Find where the given text appears and provide that cell's center as (x, y) coordinate. 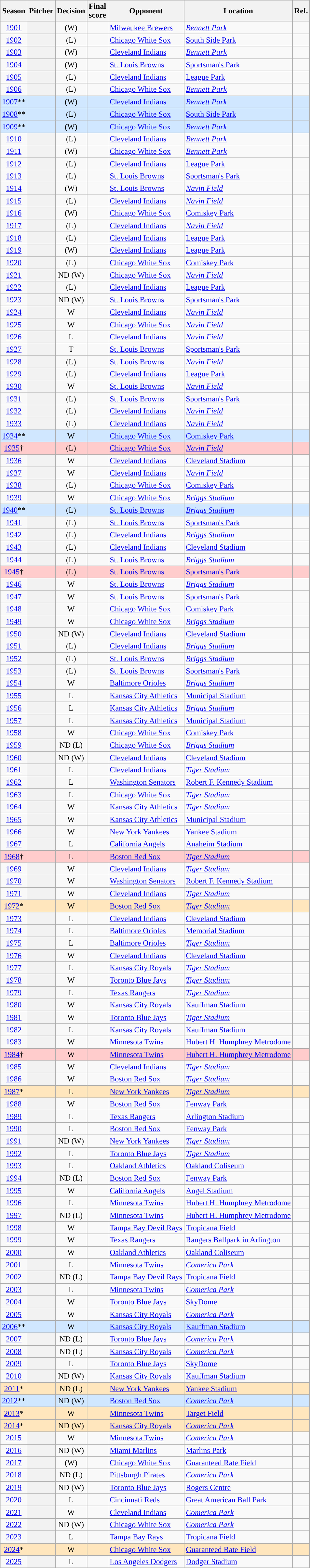
1949 (14, 621)
1996 (14, 1203)
1911 (14, 151)
1989 (14, 1116)
1997 (14, 1215)
1968† (14, 856)
2018 (14, 1475)
Opponent (146, 11)
1902 (14, 40)
1953 (14, 671)
1910 (14, 139)
1955 (14, 696)
2025 (14, 1562)
2021 (14, 1512)
1920 (14, 263)
1919 (14, 250)
Great American Ball Park (238, 1500)
1945† (14, 572)
1962 (14, 782)
1982 (14, 1030)
1923 (14, 300)
1943 (14, 547)
1907** (14, 102)
Decision (71, 11)
2015 (14, 1438)
1951 (14, 646)
1950 (14, 634)
1940** (14, 510)
1925 (14, 324)
1947 (14, 597)
2019 (14, 1487)
Angel Stadium (238, 1191)
1961 (14, 770)
1964 (14, 807)
2024* (14, 1549)
1905 (14, 77)
Arlington Stadium (238, 1116)
1972* (14, 906)
2000 (14, 1252)
1924 (14, 312)
1990 (14, 1129)
1986 (14, 1079)
1927 (14, 349)
1908** (14, 114)
2005 (14, 1314)
1977 (14, 968)
Finalscore (97, 11)
1942 (14, 535)
2012** (14, 1401)
1912 (14, 163)
Milwaukee Brewers (146, 28)
Dodger Stadium (238, 1562)
1973 (14, 918)
Location (238, 11)
1969 (14, 869)
1967 (14, 844)
Cincinnati Reds (146, 1500)
1954 (14, 683)
1974 (14, 931)
1918 (14, 238)
1939 (14, 498)
Tampa Bay Rays (146, 1537)
1934** (14, 436)
1904 (14, 65)
2004 (14, 1302)
1966 (14, 832)
1931 (14, 399)
2007 (14, 1339)
1984† (14, 1054)
Ref. (301, 11)
1901 (14, 28)
Miami Marlins (146, 1450)
1928 (14, 362)
2003 (14, 1289)
1930 (14, 386)
1944 (14, 559)
2020 (14, 1500)
1959 (14, 745)
Anaheim Stadium (238, 844)
Los Angeles Dodgers (146, 1562)
2023 (14, 1537)
1946 (14, 584)
1992 (14, 1154)
1957 (14, 720)
1975 (14, 943)
1941 (14, 522)
1994 (14, 1178)
1965 (14, 819)
2006** (14, 1326)
1995 (14, 1191)
1991 (14, 1141)
1987* (14, 1091)
1980 (14, 1005)
1915 (14, 201)
Target Field (238, 1413)
1917 (14, 226)
1933 (14, 424)
1903 (14, 52)
1921 (14, 275)
1979 (14, 993)
2001 (14, 1265)
Rogers Centre (238, 1487)
1929 (14, 374)
1935† (14, 448)
2022 (14, 1524)
2002 (14, 1277)
1956 (14, 708)
1988 (14, 1104)
1922 (14, 287)
2008 (14, 1351)
1978 (14, 980)
Rangers Ballpark in Arlington (238, 1240)
1976 (14, 955)
1914 (14, 189)
1913 (14, 176)
1916 (14, 213)
1948 (14, 609)
T (71, 349)
2016 (14, 1450)
Pitcher (41, 11)
1938 (14, 485)
1926 (14, 337)
1999 (14, 1240)
Pittsburgh Pirates (146, 1475)
1960 (14, 758)
1998 (14, 1228)
1971 (14, 894)
Memorial Stadium (238, 931)
1983 (14, 1042)
1963 (14, 795)
1906 (14, 89)
2009 (14, 1364)
1909** (14, 126)
1981 (14, 1017)
1993 (14, 1166)
1932 (14, 411)
Marlins Park (238, 1450)
2014* (14, 1426)
1952 (14, 659)
1936 (14, 461)
1985 (14, 1067)
2010 (14, 1376)
2013* (14, 1413)
1958 (14, 733)
2011* (14, 1389)
1937 (14, 473)
Season (14, 11)
2017 (14, 1463)
1970 (14, 881)
